From the cell containing the given text, extract its center point as [x, y] coordinate. 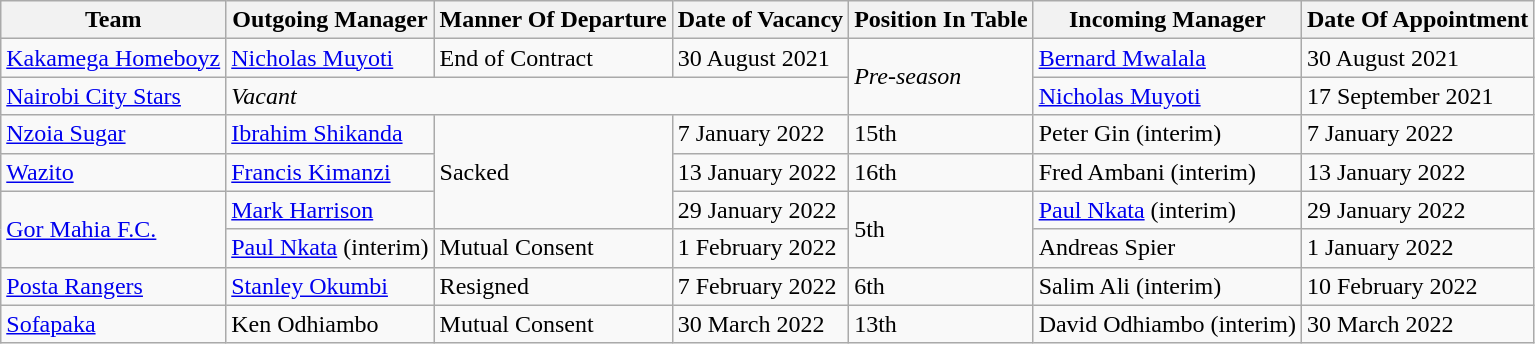
Resigned [553, 286]
Salim Ali (interim) [1167, 286]
17 September 2021 [1417, 96]
Position In Table [941, 20]
Kakamega Homeboyz [114, 58]
Andreas Spier [1167, 248]
15th [941, 134]
Vacant [538, 96]
Pre-season [941, 77]
Posta Rangers [114, 286]
Nzoia Sugar [114, 134]
1 January 2022 [1417, 248]
1 February 2022 [760, 248]
David Odhiambo (interim) [1167, 324]
13th [941, 324]
Nairobi City Stars [114, 96]
Stanley Okumbi [330, 286]
7 February 2022 [760, 286]
5th [941, 229]
Peter Gin (interim) [1167, 134]
Bernard Mwalala [1167, 58]
Ibrahim Shikanda [330, 134]
Manner Of Departure [553, 20]
Mark Harrison [330, 210]
Outgoing Manager [330, 20]
Team [114, 20]
16th [941, 172]
Sofapaka [114, 324]
6th [941, 286]
Date Of Appointment [1417, 20]
Sacked [553, 172]
Date of Vacancy [760, 20]
Wazito [114, 172]
End of Contract [553, 58]
Gor Mahia F.C. [114, 229]
Incoming Manager [1167, 20]
Ken Odhiambo [330, 324]
Fred Ambani (interim) [1167, 172]
10 February 2022 [1417, 286]
Francis Kimanzi [330, 172]
